Locate the cell with the specified text and output its [X, Y] center coordinate. 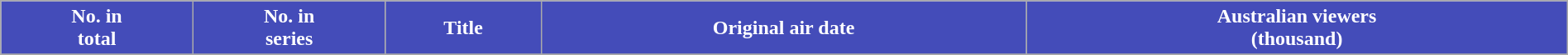
Title [463, 28]
Australian viewers(thousand) [1297, 28]
No. inseries [289, 28]
Original air date [784, 28]
No. intotal [98, 28]
